Provide the (X, Y) coordinate of the cell's center where the given text is located.  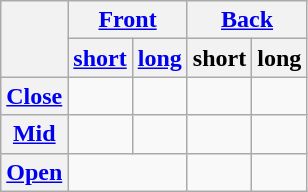
Mid (34, 134)
Front (128, 20)
Close (34, 96)
Back (246, 20)
Open (34, 172)
